Capture the cell that displays the provided text and extract its (X, Y) central coordinate. 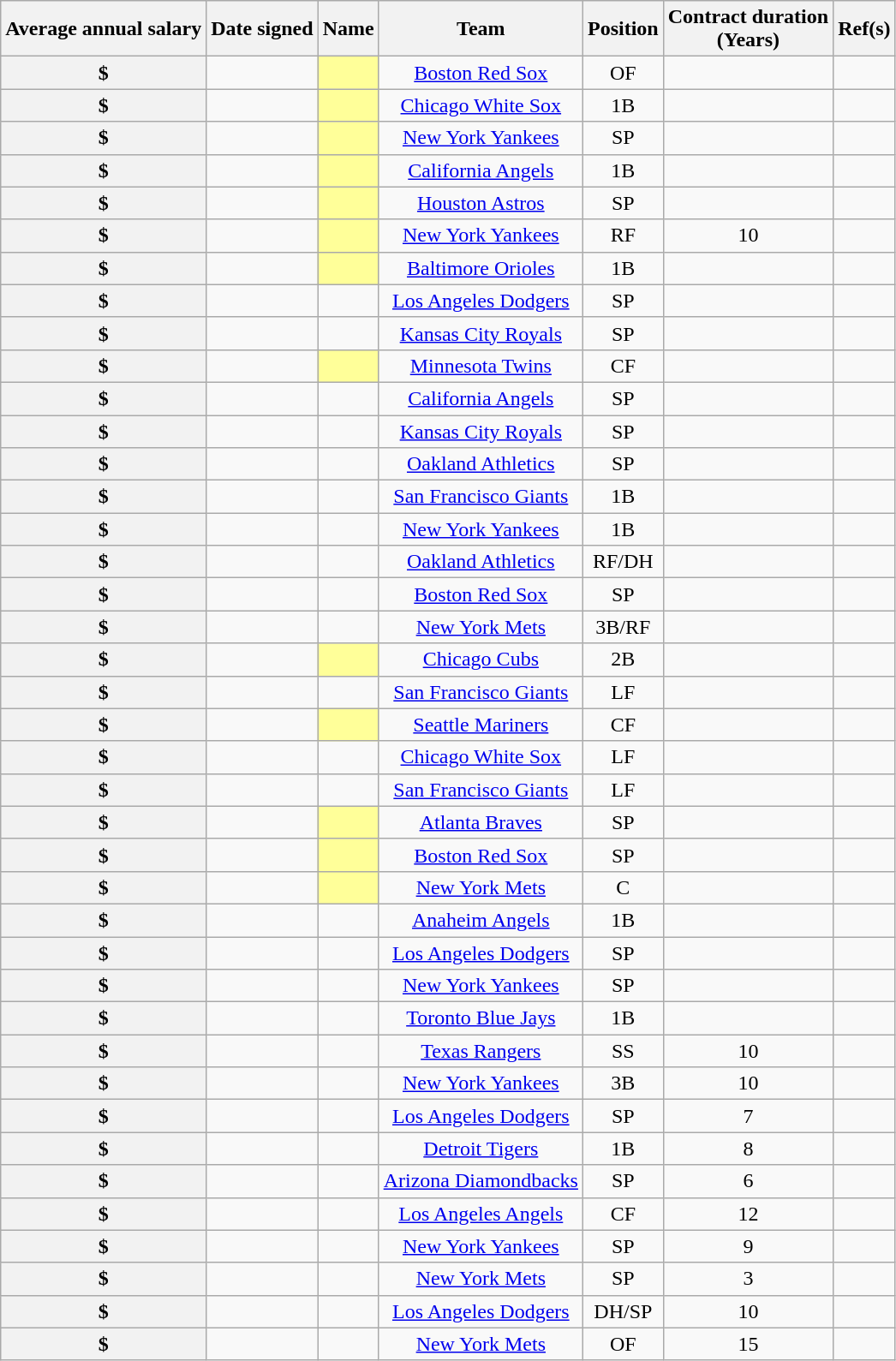
Detroit Tigers (481, 1149)
3B (623, 1083)
Ref(s) (864, 29)
Position (623, 29)
Minnesota Twins (481, 366)
2B (623, 660)
Houston Astros (481, 203)
RF (623, 236)
3B/RF (623, 627)
Baltimore Orioles (481, 268)
Anaheim Angels (481, 920)
Average annual salary (104, 29)
Team (481, 29)
15 (748, 1344)
7 (748, 1116)
9 (748, 1246)
8 (748, 1149)
DH/SP (623, 1311)
3 (748, 1279)
RF/DH (623, 562)
12 (748, 1214)
Contract duration(Years) (748, 29)
Name (348, 29)
Texas Rangers (481, 1051)
Arizona Diamondbacks (481, 1181)
Seattle Mariners (481, 725)
Date signed (262, 29)
Atlanta Braves (481, 822)
Los Angeles Angels (481, 1214)
SS (623, 1051)
6 (748, 1181)
C (623, 887)
Toronto Blue Jays (481, 1018)
Chicago Cubs (481, 660)
